From the cell containing the given text, extract its center point as [x, y] coordinate. 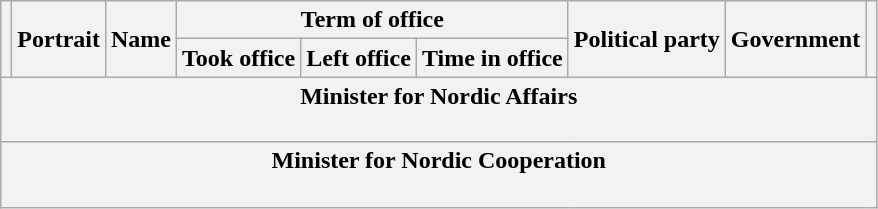
Government [795, 39]
Left office [359, 58]
Portrait [59, 39]
Political party [646, 39]
Name [140, 39]
Minister for Nordic Cooperation [439, 174]
Term of office [373, 20]
Minister for Nordic Affairs [439, 110]
Time in office [492, 58]
Took office [239, 58]
